Extract the (x, y) coordinate from the center of the cell holding the provided text.  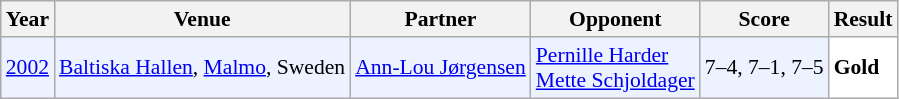
Year (28, 19)
7–4, 7–1, 7–5 (764, 68)
2002 (28, 68)
Result (864, 19)
Gold (864, 68)
Score (764, 19)
Venue (202, 19)
Baltiska Hallen, Malmo, Sweden (202, 68)
Ann-Lou Jørgensen (440, 68)
Partner (440, 19)
Opponent (616, 19)
Pernille Harder Mette Schjoldager (616, 68)
